Return [x, y] of the center of cell containing provided text 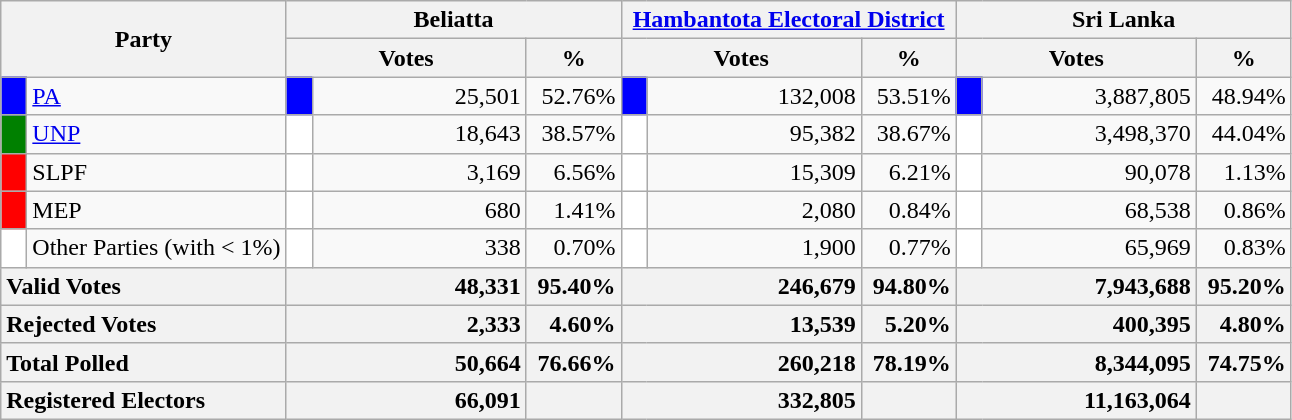
Total Polled [144, 362]
1.13% [1244, 172]
8,344,095 [1076, 362]
0.84% [908, 210]
48,331 [406, 286]
3,169 [419, 172]
1,900 [754, 248]
246,679 [741, 286]
66,091 [406, 400]
2,333 [406, 324]
52.76% [574, 96]
90,078 [1089, 172]
Rejected Votes [144, 324]
78.19% [908, 362]
400,395 [1076, 324]
95.40% [574, 286]
UNP [156, 134]
95.20% [1244, 286]
68,538 [1089, 210]
13,539 [741, 324]
2,080 [754, 210]
4.60% [574, 324]
Registered Electors [144, 400]
6.21% [908, 172]
132,008 [754, 96]
Party [144, 39]
15,309 [754, 172]
76.66% [574, 362]
6.56% [574, 172]
0.83% [1244, 248]
11,163,064 [1076, 400]
38.57% [574, 134]
50,664 [406, 362]
260,218 [741, 362]
PA [156, 96]
3,887,805 [1089, 96]
5.20% [908, 324]
1.41% [574, 210]
4.80% [1244, 324]
53.51% [908, 96]
SLPF [156, 172]
0.70% [574, 248]
44.04% [1244, 134]
MEP [156, 210]
338 [419, 248]
95,382 [754, 134]
Other Parties (with < 1%) [156, 248]
680 [419, 210]
48.94% [1244, 96]
332,805 [741, 400]
3,498,370 [1089, 134]
7,943,688 [1076, 286]
65,969 [1089, 248]
Hambantota Electoral District [788, 20]
18,643 [419, 134]
0.77% [908, 248]
Beliatta [454, 20]
25,501 [419, 96]
94.80% [908, 286]
38.67% [908, 134]
Valid Votes [144, 286]
74.75% [1244, 362]
Sri Lanka [1124, 20]
0.86% [1244, 210]
